Capture the cell that displays the provided text and extract its [x, y] central coordinate. 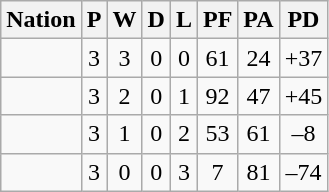
PA [258, 20]
+45 [304, 96]
PF [217, 20]
W [124, 20]
7 [217, 172]
47 [258, 96]
–8 [304, 134]
P [94, 20]
53 [217, 134]
L [184, 20]
Nation [41, 20]
+37 [304, 58]
92 [217, 96]
–74 [304, 172]
81 [258, 172]
D [156, 20]
PD [304, 20]
24 [258, 58]
